Output the [X, Y] coordinate of the center of the cell containing the given text.  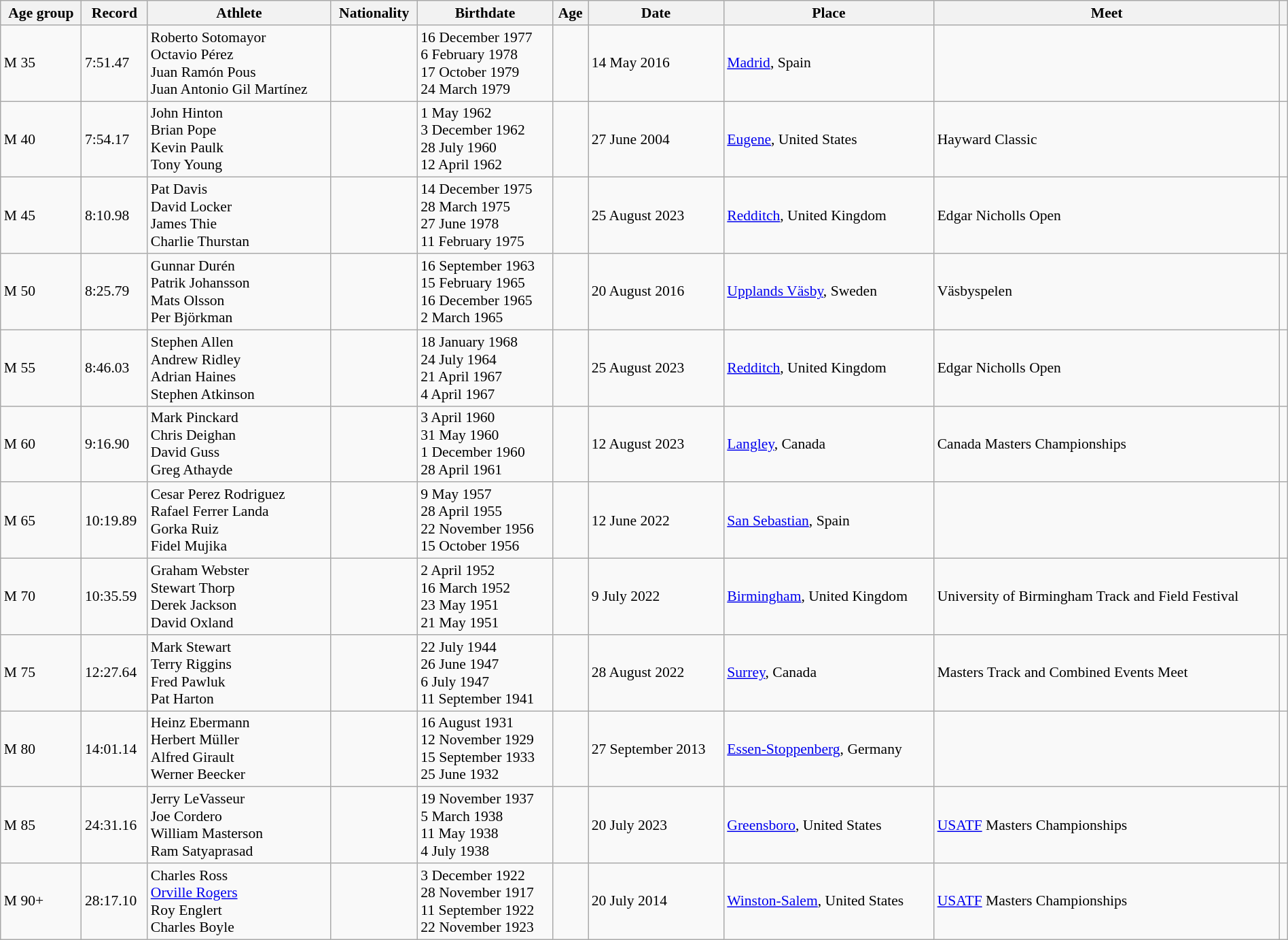
Cesar Perez RodriguezRafael Ferrer LandaGorka RuizFidel Mujika [239, 521]
Nationality [374, 13]
San Sebastian, Spain [829, 521]
Canada Masters Championships [1107, 444]
24:31.16 [114, 825]
John HintonBrian PopeKevin PaulkTony Young [239, 139]
M 55 [41, 368]
2 April 195216 March 195223 May 195121 May 1951 [485, 597]
Athlete [239, 13]
Birthdate [485, 13]
3 December 192228 November 191711 September 192222 November 1923 [485, 901]
27 September 2013 [656, 749]
12:27.64 [114, 673]
3 April 196031 May 19601 December 196028 April 1961 [485, 444]
14:01.14 [114, 749]
Stephen AllenAndrew RidleyAdrian HainesStephen Atkinson [239, 368]
Madrid, Spain [829, 63]
20 August 2016 [656, 292]
Age [571, 13]
Date [656, 13]
Gunnar DurénPatrik JohanssonMats OlssonPer Björkman [239, 292]
University of Birmingham Track and Field Festival [1107, 597]
Greensboro, United States [829, 825]
8:46.03 [114, 368]
28:17.10 [114, 901]
Age group [41, 13]
9 May 195728 April 195522 November 195615 October 1956 [485, 521]
Hayward Classic [1107, 139]
Heinz EbermannHerbert MüllerAlfred GiraultWerner Beecker [239, 749]
8:25.79 [114, 292]
20 July 2014 [656, 901]
16 September 196315 February 196516 December 19652 March 1965 [485, 292]
10:35.59 [114, 597]
M 65 [41, 521]
M 50 [41, 292]
M 90+ [41, 901]
Record [114, 13]
Mark Pinckard Chris Deighan David Guss Greg Athayde [239, 444]
Mark Stewart Terry RigginsFred PawlukPat Harton [239, 673]
28 August 2022 [656, 673]
Place [829, 13]
7:51.47 [114, 63]
M 80 [41, 749]
M 60 [41, 444]
Pat DavisDavid LockerJames Thie Charlie Thurstan [239, 215]
9 July 2022 [656, 597]
Upplands Väsby, Sweden [829, 292]
12 June 2022 [656, 521]
10:19.89 [114, 521]
M 40 [41, 139]
Langley, Canada [829, 444]
M 85 [41, 825]
1 May 19623 December 196228 July 196012 April 1962 [485, 139]
16 December 19776 February 197817 October 197924 March 1979 [485, 63]
18 January 196824 July 196421 April 19674 April 1967 [485, 368]
20 July 2023 [656, 825]
14 December 197528 March 197527 June 197811 February 1975 [485, 215]
M 75 [41, 673]
Birmingham, United Kingdom [829, 597]
7:54.17 [114, 139]
Charles RossOrville RogersRoy EnglertCharles Boyle [239, 901]
Surrey, Canada [829, 673]
Meet [1107, 13]
M 35 [41, 63]
12 August 2023 [656, 444]
Essen-Stoppenberg, Germany [829, 749]
Väsbyspelen [1107, 292]
19 November 19375 March 193811 May 19384 July 1938 [485, 825]
22 July 194426 June 1947 6 July 194711 September 1941 [485, 673]
8:10.98 [114, 215]
16 August 193112 November 192915 September 193325 June 1932 [485, 749]
M 70 [41, 597]
Jerry LeVasseur Joe CorderoWilliam MastersonRam Satyaprasad [239, 825]
Roberto SotomayorOctavio PérezJuan Ramón PousJuan Antonio Gil Martínez [239, 63]
Eugene, United States [829, 139]
Graham WebsterStewart ThorpDerek JacksonDavid Oxland [239, 597]
9:16.90 [114, 444]
M 45 [41, 215]
Masters Track and Combined Events Meet [1107, 673]
27 June 2004 [656, 139]
Winston-Salem, United States [829, 901]
14 May 2016 [656, 63]
